Find where the given text appears and provide that cell's center as [X, Y] coordinate. 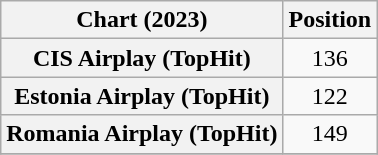
149 [330, 134]
Romania Airplay (TopHit) [142, 134]
Chart (2023) [142, 20]
CIS Airplay (TopHit) [142, 58]
Estonia Airplay (TopHit) [142, 96]
122 [330, 96]
136 [330, 58]
Position [330, 20]
